Find where the given text appears and provide that cell's center as [x, y] coordinate. 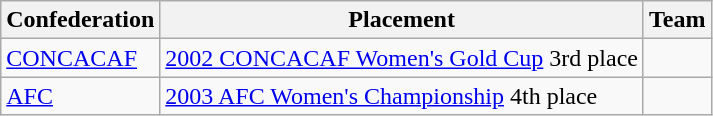
AFC [80, 96]
2002 CONCACAF Women's Gold Cup 3rd place [402, 58]
CONCACAF [80, 58]
Confederation [80, 20]
Placement [402, 20]
Team [677, 20]
2003 AFC Women's Championship 4th place [402, 96]
